Capture the cell that displays the provided text and extract its [X, Y] central coordinate. 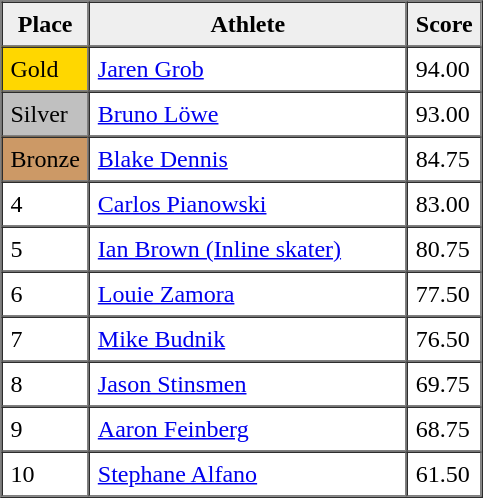
4 [46, 204]
8 [46, 384]
Blake Dennis [248, 158]
76.50 [444, 338]
10 [46, 474]
Stephane Alfano [248, 474]
6 [46, 294]
Place [46, 24]
Jason Stinsmen [248, 384]
69.75 [444, 384]
83.00 [444, 204]
77.50 [444, 294]
68.75 [444, 428]
61.50 [444, 474]
Mike Budnik [248, 338]
80.75 [444, 248]
Louie Zamora [248, 294]
Athlete [248, 24]
Bruno Löwe [248, 114]
7 [46, 338]
Ian Brown (Inline skater) [248, 248]
Carlos Pianowski [248, 204]
Jaren Grob [248, 68]
Bronze [46, 158]
5 [46, 248]
Score [444, 24]
94.00 [444, 68]
Aaron Feinberg [248, 428]
9 [46, 428]
84.75 [444, 158]
93.00 [444, 114]
Gold [46, 68]
Silver [46, 114]
